Detect which cell encompasses the target text, then output its (X, Y) center coordinate. 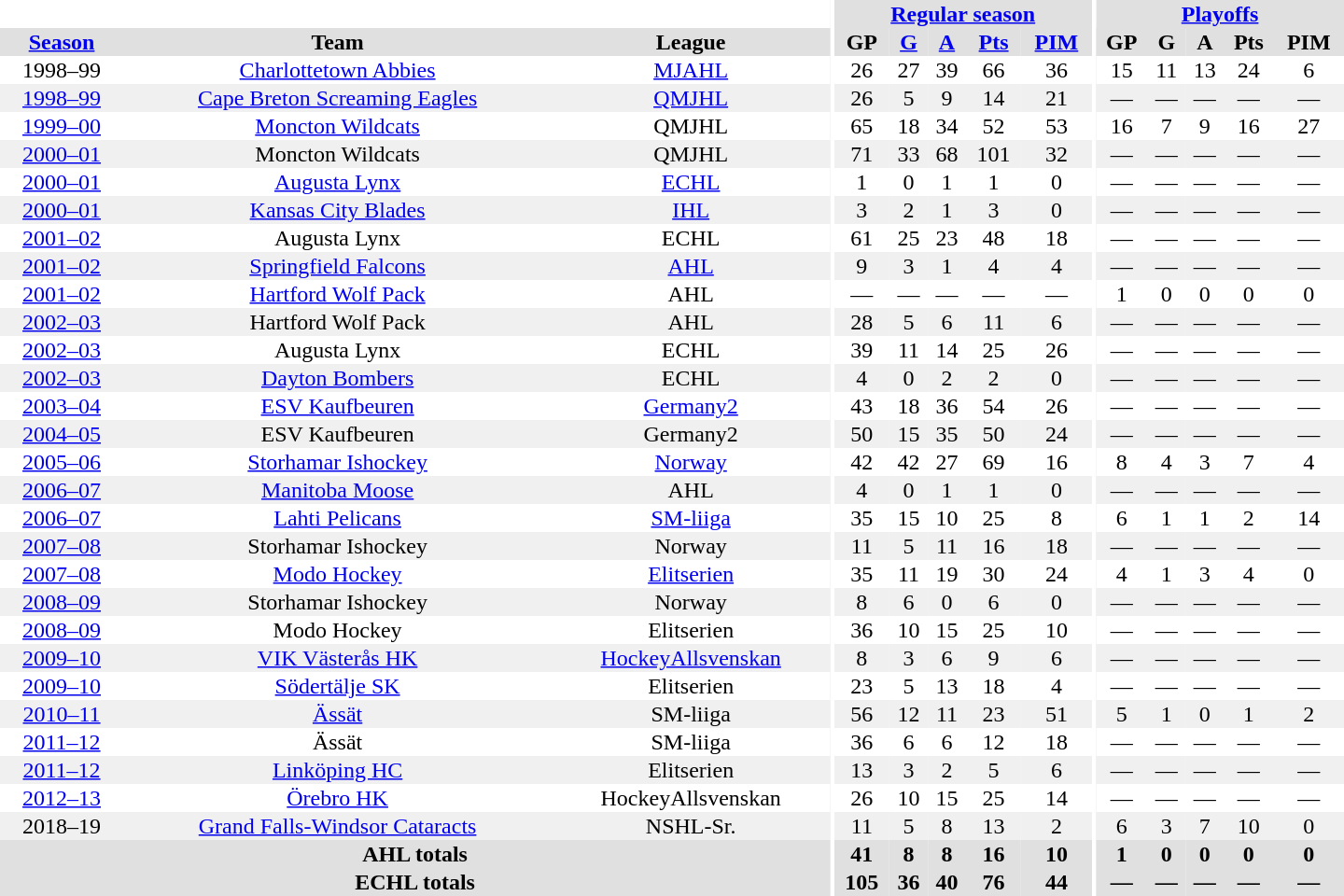
19 (946, 574)
40 (946, 882)
21 (1057, 98)
66 (993, 70)
Regular season (963, 14)
54 (993, 406)
71 (862, 154)
Grand Falls-Windsor Cataracts (338, 826)
28 (862, 322)
2018–19 (62, 826)
44 (1057, 882)
AHL totals (414, 854)
1999–00 (62, 126)
Cape Breton Screaming Eagles (338, 98)
2003–04 (62, 406)
52 (993, 126)
Season (62, 42)
Manitoba Moose (338, 490)
34 (946, 126)
2010–11 (62, 714)
ECHL totals (414, 882)
Charlottetown Abbies (338, 70)
Södertälje SK (338, 686)
Örebro HK (338, 798)
League (691, 42)
Springfield Falcons (338, 266)
48 (993, 238)
VIK Västerås HK (338, 658)
65 (862, 126)
33 (909, 154)
41 (862, 854)
53 (1057, 126)
68 (946, 154)
61 (862, 238)
Linköping HC (338, 770)
Playoffs (1220, 14)
NSHL-Sr. (691, 826)
2005–06 (62, 462)
105 (862, 882)
32 (1057, 154)
101 (993, 154)
43 (862, 406)
MJAHL (691, 70)
30 (993, 574)
Team (338, 42)
Kansas City Blades (338, 210)
51 (1057, 714)
2012–13 (62, 798)
69 (993, 462)
76 (993, 882)
Lahti Pelicans (338, 518)
IHL (691, 210)
Dayton Bombers (338, 378)
56 (862, 714)
2004–05 (62, 434)
